Extract the (X, Y) coordinate from the center of the cell holding the provided text.  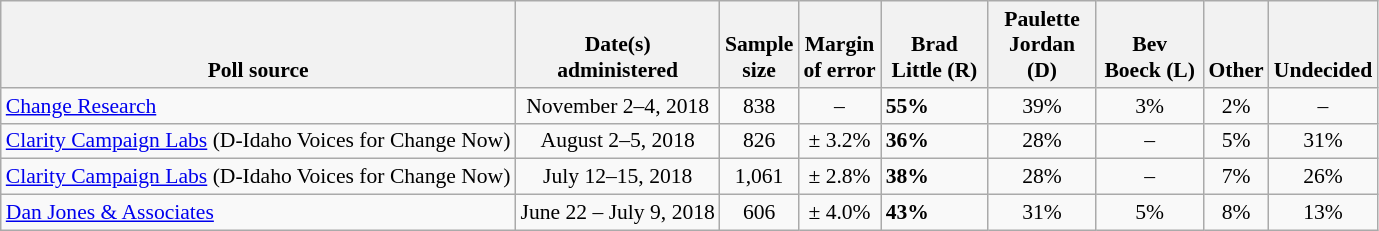
BevBoeck (L) (1150, 44)
2% (1236, 106)
826 (759, 141)
Poll source (258, 44)
26% (1323, 177)
13% (1323, 213)
606 (759, 213)
38% (935, 177)
Samplesize (759, 44)
3% (1150, 106)
Marginof error (839, 44)
Change Research (258, 106)
Other (1236, 44)
July 12–15, 2018 (617, 177)
± 3.2% (839, 141)
36% (935, 141)
August 2–5, 2018 (617, 141)
± 2.8% (839, 177)
39% (1042, 106)
43% (935, 213)
June 22 – July 9, 2018 (617, 213)
Dan Jones & Associates (258, 213)
838 (759, 106)
55% (935, 106)
1,061 (759, 177)
7% (1236, 177)
± 4.0% (839, 213)
Date(s)administered (617, 44)
November 2–4, 2018 (617, 106)
PauletteJordan (D) (1042, 44)
Undecided (1323, 44)
BradLittle (R) (935, 44)
8% (1236, 213)
